From the cell containing the given text, extract its center point as [X, Y] coordinate. 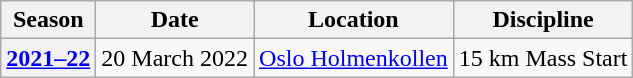
Location [354, 20]
Season [48, 20]
2021–22 [48, 58]
Discipline [543, 20]
Oslo Holmenkollen [354, 58]
Date [175, 20]
20 March 2022 [175, 58]
15 km Mass Start [543, 58]
